Extract the [X, Y] coordinate from the center of the cell holding the provided text.  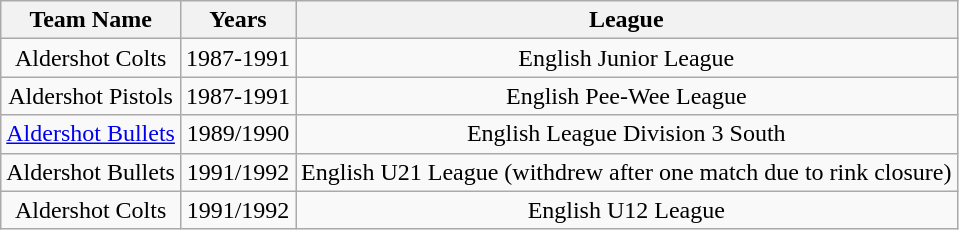
English U21 League (withdrew after one match due to rink closure) [627, 172]
Aldershot Pistols [91, 96]
League [627, 20]
1989/1990 [238, 134]
English Junior League [627, 58]
English U12 League [627, 210]
English Pee-Wee League [627, 96]
English League Division 3 South [627, 134]
Team Name [91, 20]
Years [238, 20]
